Detect which cell encompasses the target text, then output its [x, y] center coordinate. 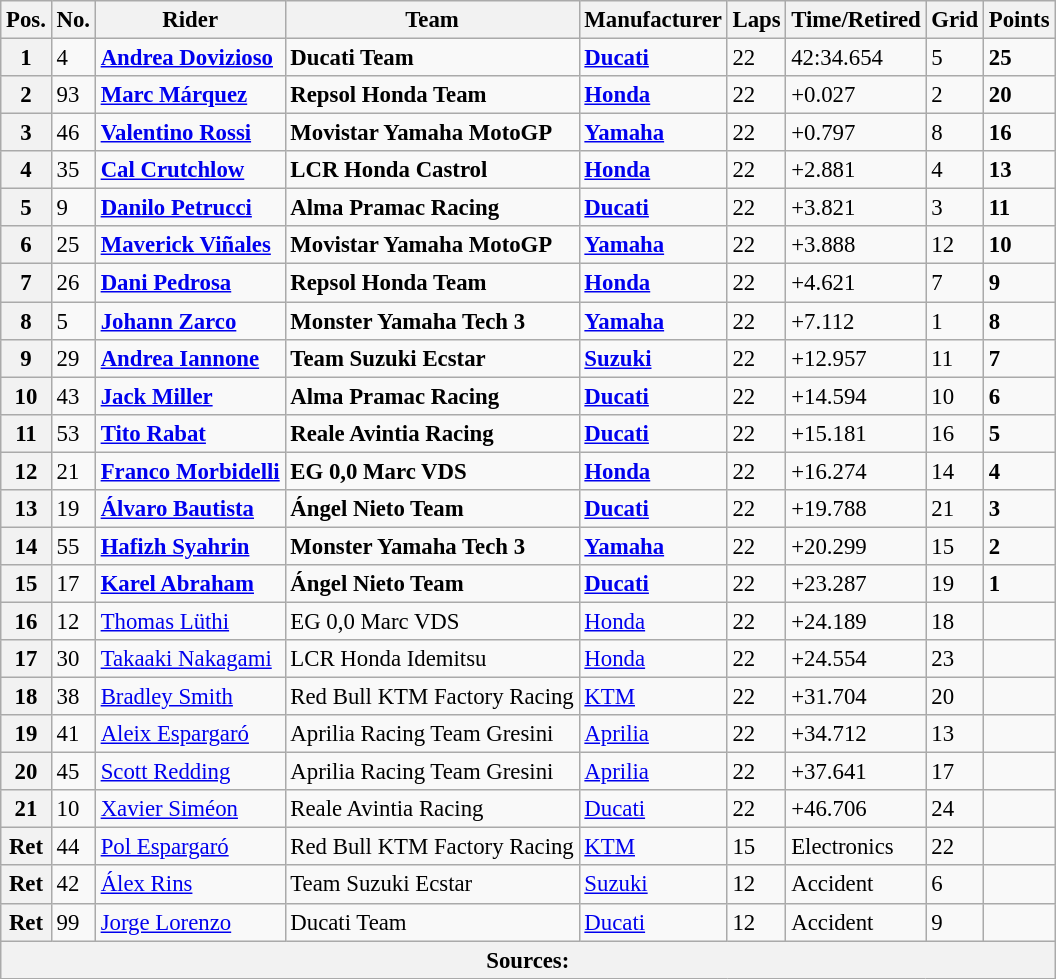
Aleix Espargaró [190, 734]
Takaaki Nakagami [190, 659]
24 [954, 809]
+24.554 [856, 659]
+0.797 [856, 133]
+37.641 [856, 772]
+15.181 [856, 433]
42 [73, 885]
Electronics [856, 847]
+34.712 [856, 734]
Thomas Lüthi [190, 621]
Álvaro Bautista [190, 509]
+24.189 [856, 621]
30 [73, 659]
45 [73, 772]
Franco Morbidelli [190, 471]
38 [73, 697]
+0.027 [856, 95]
Marc Márquez [190, 95]
Álex Rins [190, 885]
LCR Honda Idemitsu [432, 659]
+7.112 [856, 321]
93 [73, 95]
Johann Zarco [190, 321]
Xavier Siméon [190, 809]
+20.299 [856, 546]
Tito Rabat [190, 433]
Scott Redding [190, 772]
Sources: [528, 960]
35 [73, 170]
Dani Pedrosa [190, 283]
Time/Retired [856, 20]
Points [1018, 20]
+12.957 [856, 358]
Jack Miller [190, 396]
46 [73, 133]
23 [954, 659]
99 [73, 922]
43 [73, 396]
41 [73, 734]
Andrea Dovizioso [190, 58]
Cal Crutchlow [190, 170]
55 [73, 546]
+46.706 [856, 809]
29 [73, 358]
LCR Honda Castrol [432, 170]
Pol Espargaró [190, 847]
Rider [190, 20]
Manufacturer [653, 20]
+14.594 [856, 396]
44 [73, 847]
Grid [954, 20]
26 [73, 283]
+4.621 [856, 283]
Laps [756, 20]
+16.274 [856, 471]
Team [432, 20]
Maverick Viñales [190, 245]
42:34.654 [856, 58]
Jorge Lorenzo [190, 922]
Danilo Petrucci [190, 208]
No. [73, 20]
+3.888 [856, 245]
+19.788 [856, 509]
Hafizh Syahrin [190, 546]
+3.821 [856, 208]
+31.704 [856, 697]
Pos. [26, 20]
+2.881 [856, 170]
Andrea Iannone [190, 358]
+23.287 [856, 584]
53 [73, 433]
Bradley Smith [190, 697]
Valentino Rossi [190, 133]
Karel Abraham [190, 584]
